Return (X, Y) of the center of cell containing provided text 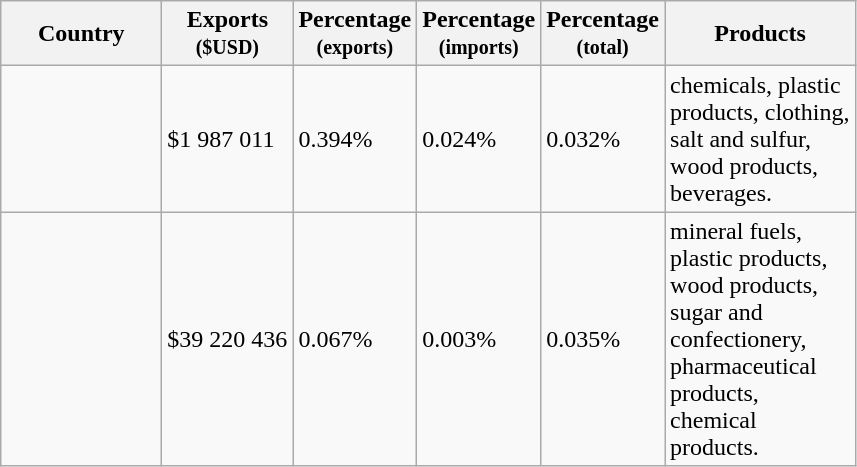
0.032% (603, 139)
$1 987 011 (228, 139)
0.067% (355, 339)
0.003% (479, 339)
Exports ($USD) (228, 34)
Percentage (imports) (479, 34)
0.394% (355, 139)
Percentage (exports) (355, 34)
0.024% (479, 139)
Percentage (total) (603, 34)
mineral fuels, plastic products, wood products, sugar and confectionery, pharmaceutical products, chemical products. (760, 339)
chemicals, plastic products, clothing, salt and sulfur, wood products, beverages. (760, 139)
Products (760, 34)
0.035% (603, 339)
$39 220 436 (228, 339)
Country (82, 34)
